Locate the cell with the specified text and output its [X, Y] center coordinate. 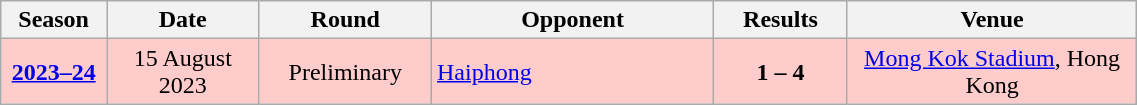
Results [781, 20]
Season [54, 20]
1 – 4 [781, 72]
Opponent [573, 20]
Haiphong [573, 72]
Date [184, 20]
Venue [992, 20]
15 August 2023 [184, 72]
Preliminary [345, 72]
Mong Kok Stadium, Hong Kong [992, 72]
Round [345, 20]
2023–24 [54, 72]
